From the cell containing the given text, extract its center point as [x, y] coordinate. 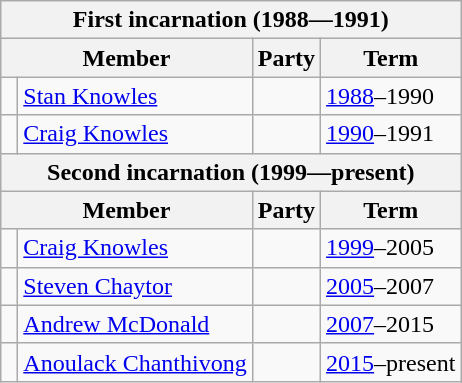
1990–1991 [391, 134]
Andrew McDonald [135, 324]
1988–1990 [391, 96]
Steven Chaytor [135, 286]
2015–present [391, 362]
Anoulack Chanthivong [135, 362]
2007–2015 [391, 324]
Second incarnation (1999—present) [231, 172]
Stan Knowles [135, 96]
1999–2005 [391, 248]
2005–2007 [391, 286]
First incarnation (1988—1991) [231, 20]
